From the cell containing the given text, extract its center point as (x, y) coordinate. 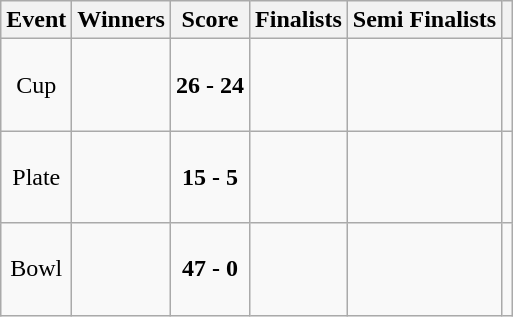
Cup (36, 85)
Plate (36, 177)
47 - 0 (210, 269)
26 - 24 (210, 85)
Score (210, 20)
Winners (122, 20)
Event (36, 20)
Finalists (299, 20)
Semi Finalists (424, 20)
15 - 5 (210, 177)
Bowl (36, 269)
